Return (X, Y) of the center of cell containing provided text 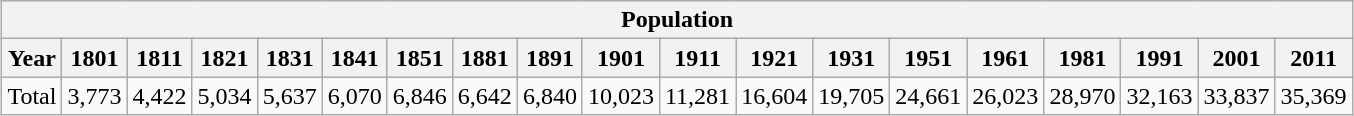
5,034 (224, 96)
5,637 (290, 96)
1801 (94, 58)
19,705 (852, 96)
1991 (1160, 58)
1981 (1082, 58)
1811 (160, 58)
Population (677, 20)
26,023 (1006, 96)
1881 (484, 58)
Total (32, 96)
6,840 (550, 96)
32,163 (1160, 96)
1951 (928, 58)
10,023 (620, 96)
6,846 (420, 96)
11,281 (697, 96)
1921 (774, 58)
1931 (852, 58)
1841 (354, 58)
33,837 (1236, 96)
2011 (1314, 58)
24,661 (928, 96)
1891 (550, 58)
Year (32, 58)
6,642 (484, 96)
28,970 (1082, 96)
2001 (1236, 58)
1901 (620, 58)
1821 (224, 58)
4,422 (160, 96)
1911 (697, 58)
16,604 (774, 96)
3,773 (94, 96)
1831 (290, 58)
1851 (420, 58)
6,070 (354, 96)
1961 (1006, 58)
35,369 (1314, 96)
